For the text-containing cell, return its midpoint in (X, Y) coordinate format. 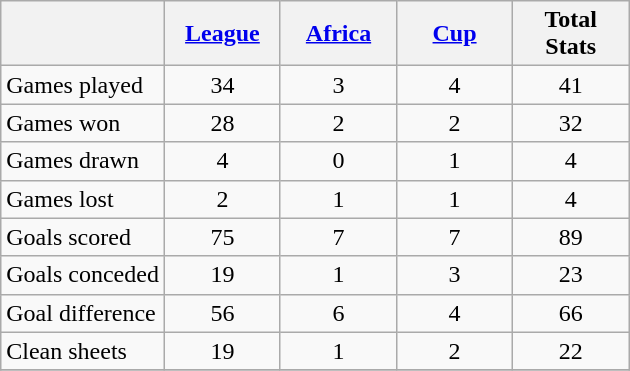
89 (571, 237)
Goal difference (83, 313)
Games played (83, 85)
Clean sheets (83, 351)
6 (338, 313)
0 (338, 161)
Goals conceded (83, 275)
41 (571, 85)
66 (571, 313)
34 (222, 85)
Total Stats (571, 34)
Games lost (83, 199)
32 (571, 123)
56 (222, 313)
28 (222, 123)
Games won (83, 123)
75 (222, 237)
23 (571, 275)
Cup (455, 34)
Goals scored (83, 237)
League (222, 34)
Africa (338, 34)
22 (571, 351)
Games drawn (83, 161)
